For the text-containing cell, return its midpoint in [X, Y] coordinate format. 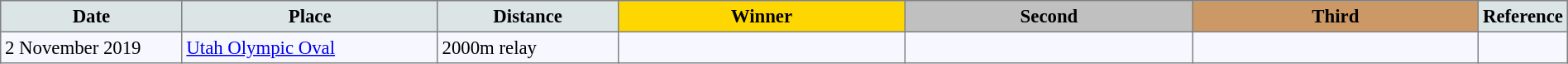
Date [91, 17]
Utah Olympic Oval [309, 47]
Place [309, 17]
Second [1049, 17]
Winner [762, 17]
2 November 2019 [91, 47]
Reference [1523, 17]
Distance [528, 17]
Third [1336, 17]
2000m relay [528, 47]
